Return the (X, Y) coordinate for the center point of the cell that contains the specified text.  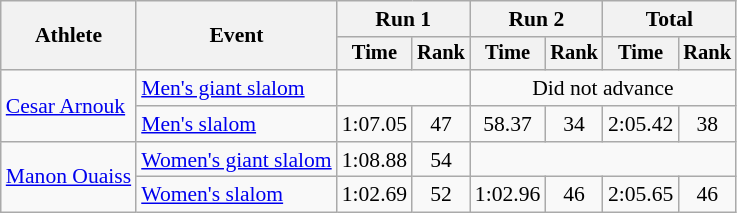
47 (441, 124)
52 (441, 195)
2:05.42 (640, 124)
Total (670, 19)
Women's slalom (236, 195)
Men's giant slalom (236, 88)
Event (236, 36)
Athlete (68, 36)
1:07.05 (374, 124)
34 (574, 124)
1:02.69 (374, 195)
Men's slalom (236, 124)
58.37 (508, 124)
Run 2 (536, 19)
2:05.65 (640, 195)
1:08.88 (374, 160)
Did not advance (603, 88)
Manon Ouaiss (68, 178)
38 (707, 124)
Run 1 (404, 19)
Cesar Arnouk (68, 106)
1:02.96 (508, 195)
54 (441, 160)
Women's giant slalom (236, 160)
